From the cell containing the given text, extract its center point as [x, y] coordinate. 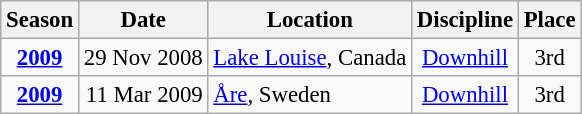
Date [143, 20]
Lake Louise, Canada [310, 58]
11 Mar 2009 [143, 95]
Åre, Sweden [310, 95]
Location [310, 20]
Discipline [466, 20]
Season [40, 20]
29 Nov 2008 [143, 58]
Place [549, 20]
